Provide the [x, y] coordinate of the cell's center where the given text is located.  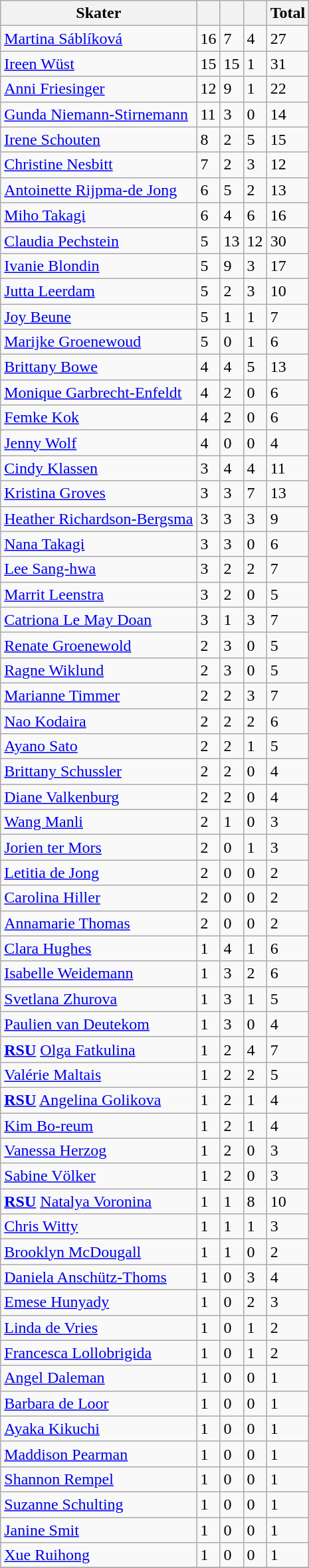
Ireen Wüst [98, 64]
Diane Valkenburg [98, 797]
Chris Witty [98, 1227]
Barbara de Loor [98, 1403]
Ivanie Blondin [98, 266]
Christine Nesbitt [98, 165]
Maddison Pearman [98, 1454]
Nao Kodaira [98, 721]
Marrit Leenstra [98, 594]
Svetlana Zhurova [98, 999]
Miho Takagi [98, 215]
22 [288, 89]
Shannon Rempel [98, 1479]
Carolina Hiller [98, 898]
Catriona Le May Doan [98, 620]
14 [288, 114]
Renate Groenewold [98, 645]
Isabelle Weidemann [98, 974]
Claudia Pechstein [98, 240]
Jenny Wolf [98, 443]
Heather Richardson-Bergsma [98, 519]
Francesca Lollobrigida [98, 1353]
27 [288, 39]
Sabine Völker [98, 1176]
Gunda Niemann-Stirnemann [98, 114]
Irene Schouten [98, 139]
Emese Hunyady [98, 1302]
Ayaka Kikuchi [98, 1429]
Letitia de Jong [98, 873]
Valérie Maltais [98, 1075]
31 [288, 64]
Nana Takagi [98, 544]
Anni Friesinger [98, 89]
Xue Ruihong [98, 1555]
Marijke Groenewoud [98, 342]
Ragne Wiklund [98, 670]
Linda de Vries [98, 1328]
RSU Angelina Golikova [98, 1100]
Brittany Schussler [98, 772]
Joy Beune [98, 317]
Skater [98, 13]
RSU Natalya Voronina [98, 1201]
Antoinette Rijpma-de Jong [98, 190]
30 [288, 240]
Kim Bo-reum [98, 1126]
17 [288, 266]
Total [288, 13]
Monique Garbrecht-Enfeldt [98, 392]
Lee Sang-hwa [98, 569]
Clara Hughes [98, 948]
Janine Smit [98, 1529]
Jutta Leerdam [98, 291]
Cindy Klassen [98, 468]
Paulien van Deutekom [98, 1024]
RSU Olga Fatkulina [98, 1049]
Brittany Bowe [98, 367]
Wang Manli [98, 822]
Daniela Anschütz-Thoms [98, 1277]
Kristina Groves [98, 493]
Vanessa Herzog [98, 1151]
Annamarie Thomas [98, 923]
Jorien ter Mors [98, 847]
Ayano Sato [98, 746]
Femke Kok [98, 418]
Suzanne Schulting [98, 1504]
Brooklyn McDougall [98, 1252]
Martina Sáblíková [98, 39]
Marianne Timmer [98, 695]
Angel Daleman [98, 1378]
